Return [X, Y] of the center of cell containing provided text 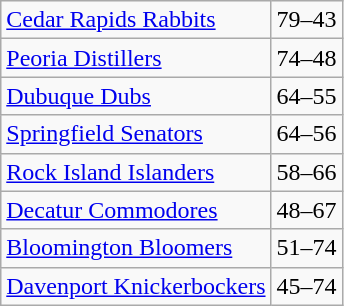
Rock Island Islanders [136, 172]
Bloomington Bloomers [136, 248]
58–66 [306, 172]
Dubuque Dubs [136, 96]
64–55 [306, 96]
Peoria Distillers [136, 58]
48–67 [306, 210]
45–74 [306, 286]
79–43 [306, 20]
64–56 [306, 134]
74–48 [306, 58]
Davenport Knickerbockers [136, 286]
Springfield Senators [136, 134]
Cedar Rapids Rabbits [136, 20]
Decatur Commodores [136, 210]
51–74 [306, 248]
